Return the (x, y) coordinate for the center point of the cell that contains the specified text.  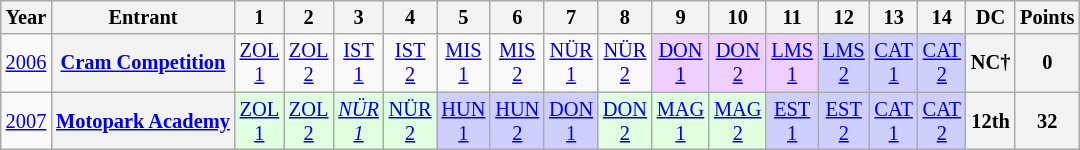
LMS1 (792, 63)
11 (792, 17)
2 (308, 17)
12th (990, 121)
NC† (990, 63)
7 (571, 17)
4 (410, 17)
IST2 (410, 63)
MIS1 (463, 63)
2007 (26, 121)
Points (1047, 17)
MAG2 (738, 121)
MIS2 (517, 63)
13 (894, 17)
MAG1 (680, 121)
1 (260, 17)
LMS2 (844, 63)
8 (625, 17)
0 (1047, 63)
2006 (26, 63)
32 (1047, 121)
DC (990, 17)
HUN2 (517, 121)
EST2 (844, 121)
IST1 (358, 63)
HUN1 (463, 121)
6 (517, 17)
Year (26, 17)
14 (942, 17)
10 (738, 17)
5 (463, 17)
12 (844, 17)
EST1 (792, 121)
Entrant (143, 17)
Cram Competition (143, 63)
Motopark Academy (143, 121)
3 (358, 17)
9 (680, 17)
